For the text-containing cell, return its midpoint in [X, Y] coordinate format. 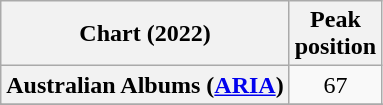
67 [335, 85]
Australian Albums (ARIA) [145, 85]
Peakposition [335, 34]
Chart (2022) [145, 34]
